For the text-containing cell, return its midpoint in [X, Y] coordinate format. 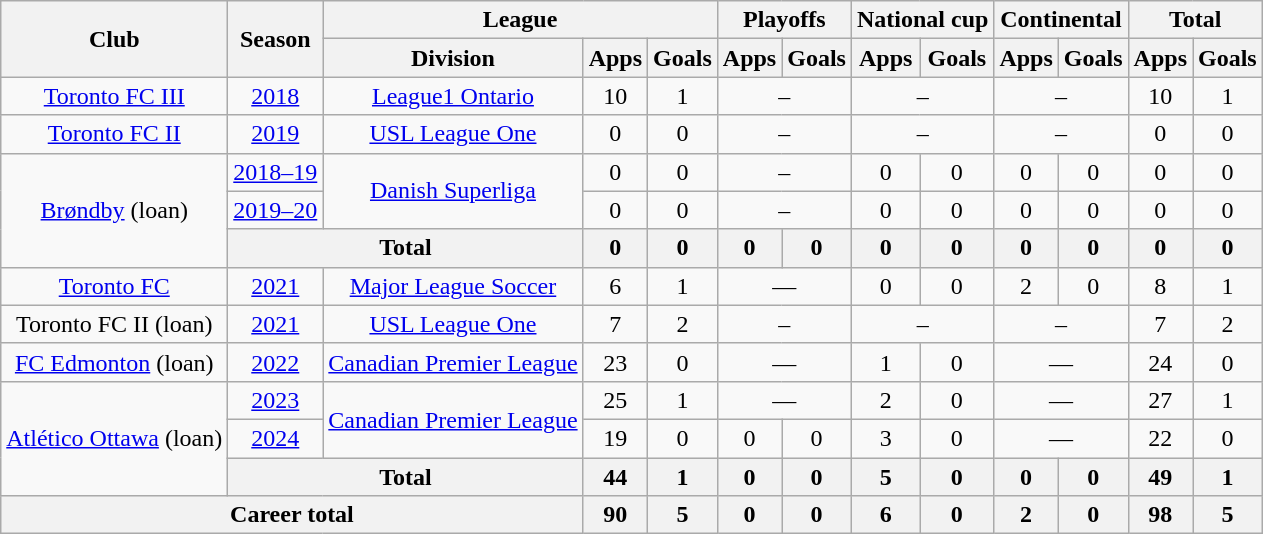
2019–20 [276, 210]
23 [615, 362]
25 [615, 400]
Toronto FC III [114, 96]
44 [615, 477]
98 [1160, 515]
2018–19 [276, 172]
Toronto FC [114, 286]
Season [276, 39]
2022 [276, 362]
Club [114, 39]
National cup [922, 20]
3 [885, 438]
Toronto FC II [114, 134]
2024 [276, 438]
2019 [276, 134]
Major League Soccer [453, 286]
22 [1160, 438]
Danish Superliga [453, 191]
90 [615, 515]
Atlético Ottawa (loan) [114, 438]
League [520, 20]
Continental [1061, 20]
Brøndby (loan) [114, 210]
FC Edmonton (loan) [114, 362]
2023 [276, 400]
Career total [292, 515]
49 [1160, 477]
19 [615, 438]
2018 [276, 96]
Toronto FC II (loan) [114, 324]
Division [453, 58]
24 [1160, 362]
League1 Ontario [453, 96]
8 [1160, 286]
Playoffs [784, 20]
27 [1160, 400]
